Scan for the cell matching the given text and deliver its [x, y] coordinate at center. 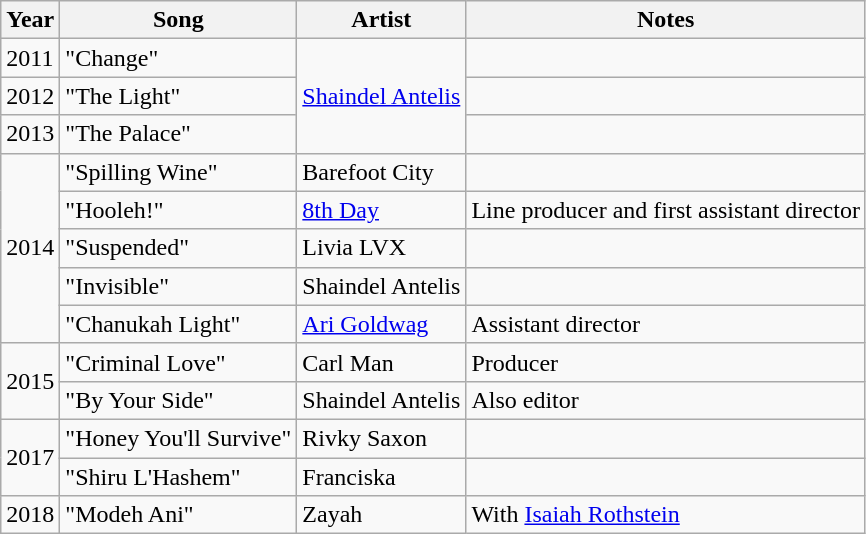
Livia LVX [382, 248]
Song [178, 20]
"Honey You'll Survive" [178, 438]
2017 [30, 457]
"Spilling Wine" [178, 172]
Assistant director [666, 324]
2012 [30, 96]
Line producer and first assistant director [666, 210]
"By Your Side" [178, 400]
Franciska [382, 477]
"The Palace" [178, 134]
"Change" [178, 58]
"Invisible" [178, 286]
Year [30, 20]
"Shiru L'Hashem" [178, 477]
2011 [30, 58]
"Chanukah Light" [178, 324]
Zayah [382, 515]
With Isaiah Rothstein [666, 515]
Carl Man [382, 362]
Producer [666, 362]
2018 [30, 515]
"Modeh Ani" [178, 515]
"Suspended" [178, 248]
2015 [30, 381]
2013 [30, 134]
Artist [382, 20]
2014 [30, 248]
Also editor [666, 400]
"Hooleh!" [178, 210]
"The Light" [178, 96]
8th Day [382, 210]
Ari Goldwag [382, 324]
Notes [666, 20]
Rivky Saxon [382, 438]
"Criminal Love" [178, 362]
Barefoot City [382, 172]
